Extract the (X, Y) coordinate from the center of the cell holding the provided text.  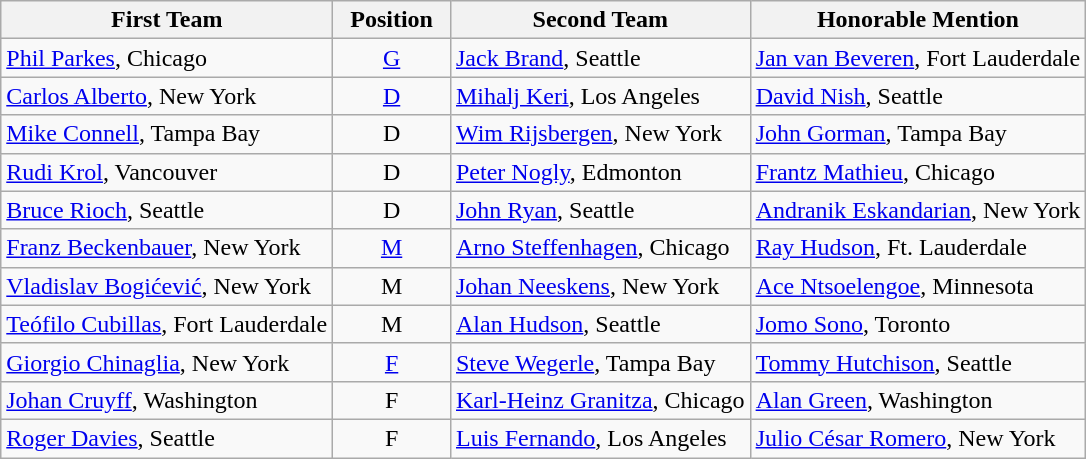
Frantz Mathieu, Chicago (918, 172)
Julio César Romero, New York (918, 438)
John Ryan, Seattle (600, 210)
Second Team (600, 20)
Rudi Krol, Vancouver (167, 172)
Karl-Heinz Granitza, Chicago (600, 400)
Johan Cruyff, Washington (167, 400)
Wim Rijsbergen, New York (600, 134)
David Nish, Seattle (918, 96)
Ace Ntsoelengoe, Minnesota (918, 286)
Andranik Eskandarian, New York (918, 210)
Franz Beckenbauer, New York (167, 248)
Tommy Hutchison, Seattle (918, 362)
G (392, 58)
Vladislav Bogićević, New York (167, 286)
Bruce Rioch, Seattle (167, 210)
Teófilo Cubillas, Fort Lauderdale (167, 324)
Jomo Sono, Toronto (918, 324)
Position (392, 20)
Steve Wegerle, Tampa Bay (600, 362)
Alan Hudson, Seattle (600, 324)
First Team (167, 20)
Mihalj Keri, Los Angeles (600, 96)
Mike Connell, Tampa Bay (167, 134)
Alan Green, Washington (918, 400)
Johan Neeskens, New York (600, 286)
Ray Hudson, Ft. Lauderdale (918, 248)
Giorgio Chinaglia, New York (167, 362)
Peter Nogly, Edmonton (600, 172)
Honorable Mention (918, 20)
Carlos Alberto, New York (167, 96)
John Gorman, Tampa Bay (918, 134)
Roger Davies, Seattle (167, 438)
Jack Brand, Seattle (600, 58)
Jan van Beveren, Fort Lauderdale (918, 58)
Luis Fernando, Los Angeles (600, 438)
Arno Steffenhagen, Chicago (600, 248)
Phil Parkes, Chicago (167, 58)
